Determine the (x, y) coordinate at the center of the cell enclosing the given text.  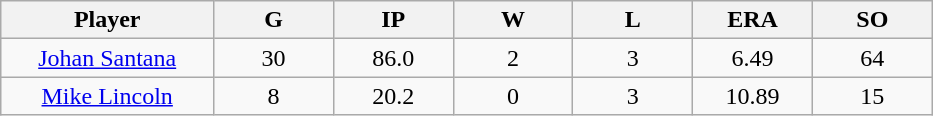
10.89 (753, 96)
W (513, 20)
2 (513, 58)
20.2 (393, 96)
SO (872, 20)
G (274, 20)
Mike Lincoln (108, 96)
15 (872, 96)
64 (872, 58)
L (633, 20)
30 (274, 58)
86.0 (393, 58)
IP (393, 20)
Johan Santana (108, 58)
Player (108, 20)
ERA (753, 20)
6.49 (753, 58)
0 (513, 96)
8 (274, 96)
